From the cell containing the given text, extract its center point as (X, Y) coordinate. 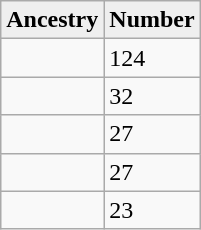
32 (152, 96)
124 (152, 58)
23 (152, 210)
Ancestry (52, 20)
Number (152, 20)
